Find where the given text appears and provide that cell's center as (X, Y) coordinate. 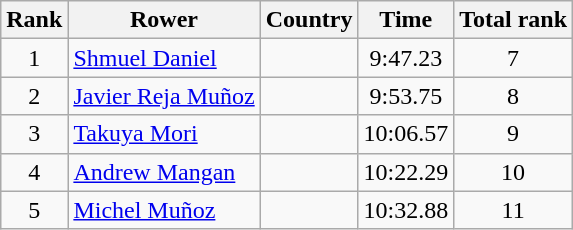
10 (514, 172)
Shmuel Daniel (164, 58)
11 (514, 210)
Andrew Mangan (164, 172)
Total rank (514, 20)
4 (34, 172)
3 (34, 134)
Javier Reja Muñoz (164, 96)
Time (406, 20)
Takuya Mori (164, 134)
5 (34, 210)
Country (309, 20)
1 (34, 58)
10:06.57 (406, 134)
9 (514, 134)
Michel Muñoz (164, 210)
Rank (34, 20)
Rower (164, 20)
2 (34, 96)
10:32.88 (406, 210)
8 (514, 96)
9:53.75 (406, 96)
9:47.23 (406, 58)
10:22.29 (406, 172)
7 (514, 58)
